Find where the given text appears and provide that cell's center as [x, y] coordinate. 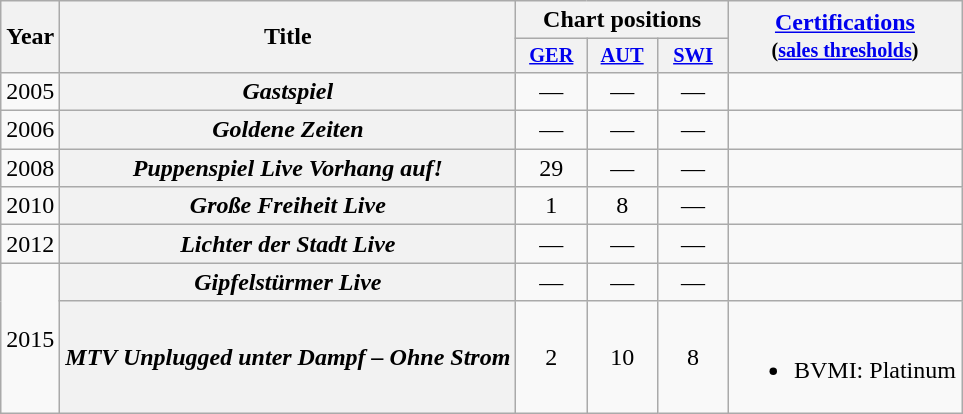
2008 [30, 168]
29 [552, 168]
2 [552, 358]
Chart positions [622, 20]
Gastspiel [288, 91]
MTV Unplugged unter Dampf – Ohne Strom [288, 358]
Title [288, 37]
BVMI: Platinum [844, 358]
Lichter der Stadt Live [288, 244]
2012 [30, 244]
AUT [622, 56]
2005 [30, 91]
10 [622, 358]
SWI [694, 56]
GER [552, 56]
Certifications(sales thresholds) [844, 37]
Große Freiheit Live [288, 206]
1 [552, 206]
Goldene Zeiten [288, 130]
2006 [30, 130]
2010 [30, 206]
Gipfelstürmer Live [288, 282]
Puppenspiel Live Vorhang auf! [288, 168]
Year [30, 37]
2015 [30, 338]
